Find where the given text appears and provide that cell's center as (X, Y) coordinate. 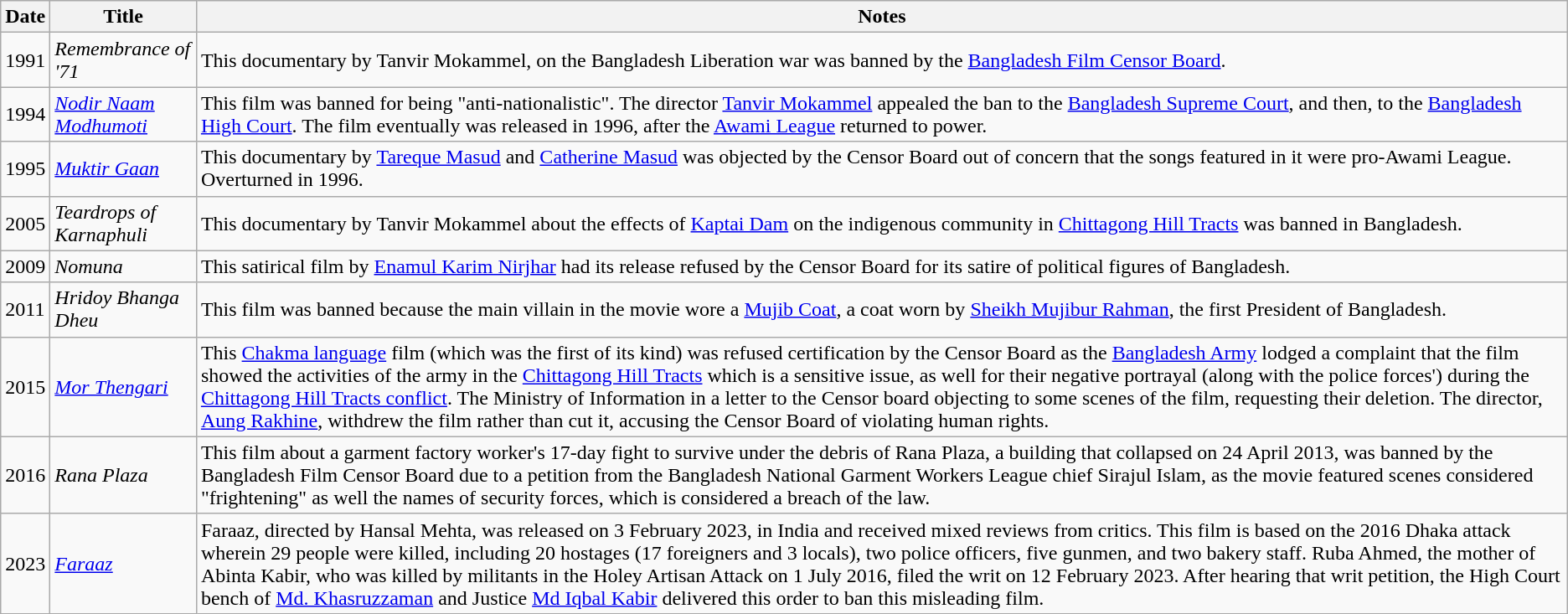
Nomuna (124, 266)
This satirical film by Enamul Karim Nirjhar had its release refused by the Censor Board for its satire of political figures of Bangladesh. (881, 266)
Faraaz (124, 563)
2023 (25, 563)
Rana Plaza (124, 475)
Hridoy Bhanga Dheu (124, 310)
Title (124, 17)
2005 (25, 223)
Muktir Gaan (124, 169)
2009 (25, 266)
2011 (25, 310)
Nodir Naam Modhumoti (124, 114)
1995 (25, 169)
Remembrance of '71 (124, 60)
Mor Thengari (124, 387)
1991 (25, 60)
This documentary by Tanvir Mokammel, on the Bangladesh Liberation war was banned by the Bangladesh Film Censor Board. (881, 60)
Date (25, 17)
Teardrops of Karnaphuli (124, 223)
2015 (25, 387)
1994 (25, 114)
This documentary by Tanvir Mokammel about the effects of Kaptai Dam on the indigenous community in Chittagong Hill Tracts was banned in Bangladesh. (881, 223)
2016 (25, 475)
Notes (881, 17)
